Search for the cell housing the specified text and yield its [x, y] center coordinate. 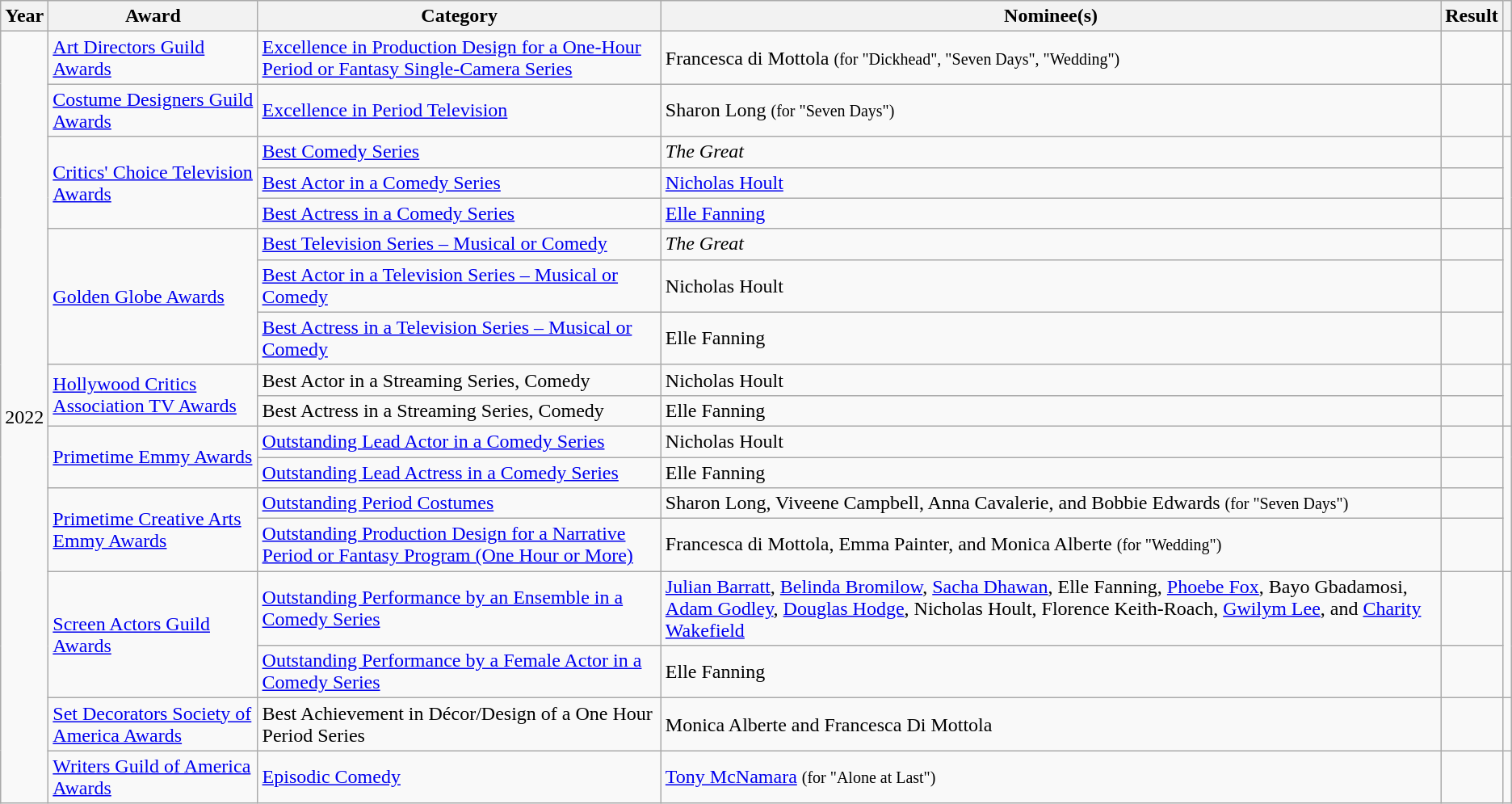
Outstanding Production Design for a Narrative Period or Fantasy Program (One Hour or More) [459, 545]
Best Actor in a Comedy Series [459, 183]
Monica Alberte and Francesca Di Mottola [1050, 724]
Excellence in Period Television [459, 110]
Best Television Series – Musical or Comedy [459, 244]
Result [1472, 16]
2022 [24, 417]
Francesca di Mottola (for "Dickhead", "Seven Days", "Wedding") [1050, 58]
Outstanding Lead Actor in a Comedy Series [459, 441]
Outstanding Period Costumes [459, 503]
Critics' Choice Television Awards [153, 183]
Set Decorators Society of America Awards [153, 724]
Writers Guild of America Awards [153, 777]
Best Actress in a Streaming Series, Comedy [459, 410]
Category [459, 16]
Best Actor in a Television Series – Musical or Comedy [459, 286]
Primetime Creative Arts Emmy Awards [153, 530]
Year [24, 16]
Tony McNamara (for "Alone at Last") [1050, 777]
Golden Globe Awards [153, 297]
Costume Designers Guild Awards [153, 110]
Sharon Long (for "Seven Days") [1050, 110]
Best Achievement in Décor/Design of a One Hour Period Series [459, 724]
Outstanding Performance by a Female Actor in a Comedy Series [459, 672]
Excellence in Production Design for a One-Hour Period or Fantasy Single-Camera Series [459, 58]
Episodic Comedy [459, 777]
Hollywood Critics Association TV Awards [153, 395]
Best Comedy Series [459, 152]
Screen Actors Guild Awards [153, 635]
Sharon Long, Viveene Campbell, Anna Cavalerie, and Bobbie Edwards (for "Seven Days") [1050, 503]
Outstanding Lead Actress in a Comedy Series [459, 473]
Primetime Emmy Awards [153, 457]
Award [153, 16]
Best Actress in a Television Series – Musical or Comedy [459, 338]
Nominee(s) [1050, 16]
Outstanding Performance by an Ensemble in a Comedy Series [459, 608]
Francesca di Mottola, Emma Painter, and Monica Alberte (for "Wedding") [1050, 545]
Best Actor in a Streaming Series, Comedy [459, 380]
Art Directors Guild Awards [153, 58]
Best Actress in a Comedy Series [459, 213]
